Pinpoint the cell where the given text exists, returning its [X, Y] midpoint coordinate. 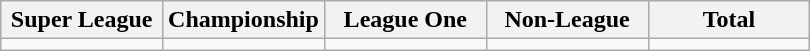
Super League [82, 20]
League One [405, 20]
Non-League [567, 20]
Championship [244, 20]
Total [729, 20]
